Extract the [X, Y] coordinate from the center of the cell holding the provided text.  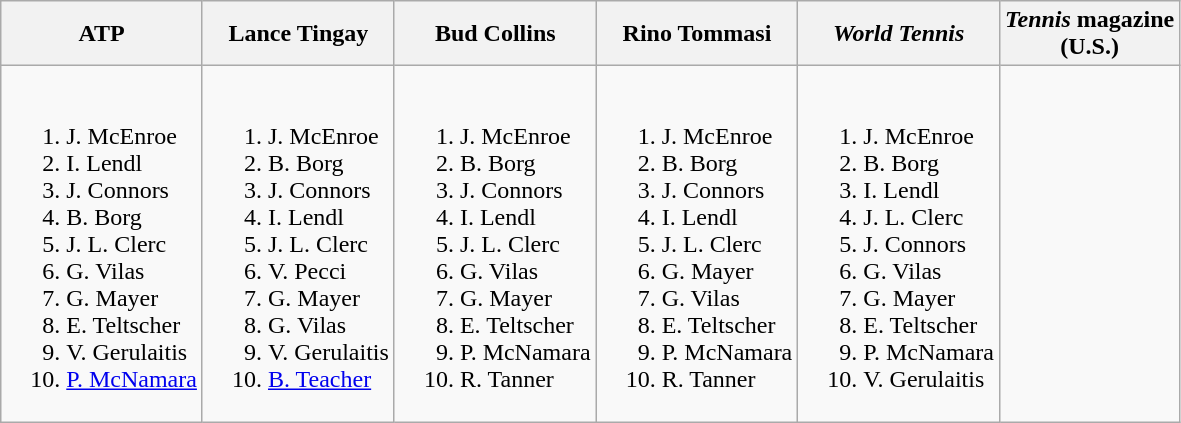
ATP [102, 34]
Lance Tingay [298, 34]
J. McEnroe B. Borg J. Connors I. Lendl J. L. Clerc G. Mayer G. Vilas E. Teltscher P. McNamara R. Tanner [697, 244]
Rino Tommasi [697, 34]
J. McEnroe I. Lendl J. Connors B. Borg J. L. Clerc G. Vilas G. Mayer E. Teltscher V. Gerulaitis P. McNamara [102, 244]
Bud Collins [495, 34]
J. McEnroe B. Borg I. Lendl J. L. Clerc J. Connors G. Vilas G. Mayer E. Teltscher P. McNamara V. Gerulaitis [899, 244]
J. McEnroe B. Borg J. Connors I. Lendl J. L. Clerc G. Vilas G. Mayer E. Teltscher P. McNamara R. Tanner [495, 244]
Tennis magazine(U.S.) [1090, 34]
J. McEnroe B. Borg J. Connors I. Lendl J. L. Clerc V. Pecci G. Mayer G. Vilas V. Gerulaitis B. Teacher [298, 244]
World Tennis [899, 34]
